Detect which cell encompasses the target text, then output its (x, y) center coordinate. 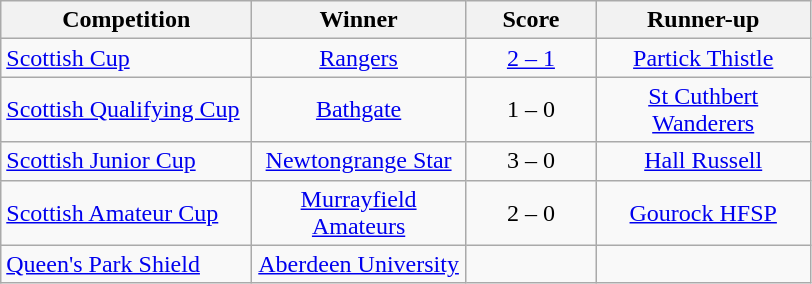
Rangers (359, 58)
Bathgate (359, 110)
2 – 0 (530, 212)
Scottish Qualifying Cup (126, 110)
Scottish Junior Cup (126, 161)
2 – 1 (530, 58)
Runner-up (703, 20)
Winner (359, 20)
Queen's Park Shield (126, 264)
Scottish Amateur Cup (126, 212)
Scottish Cup (126, 58)
Aberdeen University (359, 264)
3 – 0 (530, 161)
Gourock HFSP (703, 212)
Newtongrange Star (359, 161)
1 – 0 (530, 110)
Score (530, 20)
Partick Thistle (703, 58)
Hall Russell (703, 161)
St Cuthbert Wanderers (703, 110)
Murrayfield Amateurs (359, 212)
Competition (126, 20)
